Detect which cell encompasses the target text, then output its (x, y) center coordinate. 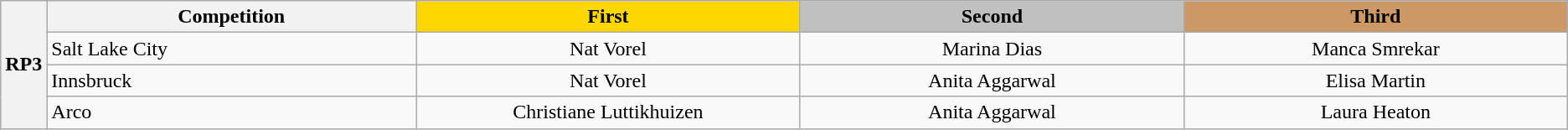
Laura Heaton (1375, 112)
Elisa Martin (1375, 81)
Marina Dias (992, 49)
Arco (231, 112)
Competition (231, 17)
RP3 (23, 65)
Innsbruck (231, 81)
Manca Smrekar (1375, 49)
Third (1375, 17)
Salt Lake City (231, 49)
First (608, 17)
Christiane Luttikhuizen (608, 112)
Second (992, 17)
